Return the (x, y) coordinate for the center point of the cell that contains the specified text.  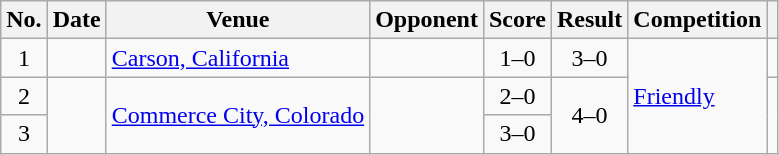
3 (24, 134)
1–0 (517, 58)
Result (589, 20)
Date (76, 20)
Venue (238, 20)
2 (24, 96)
4–0 (589, 115)
Competition (698, 20)
No. (24, 20)
Carson, California (238, 58)
2–0 (517, 96)
Commerce City, Colorado (238, 115)
1 (24, 58)
Opponent (427, 20)
Friendly (698, 96)
Score (517, 20)
